Locate the cell with the specified text and output its [X, Y] center coordinate. 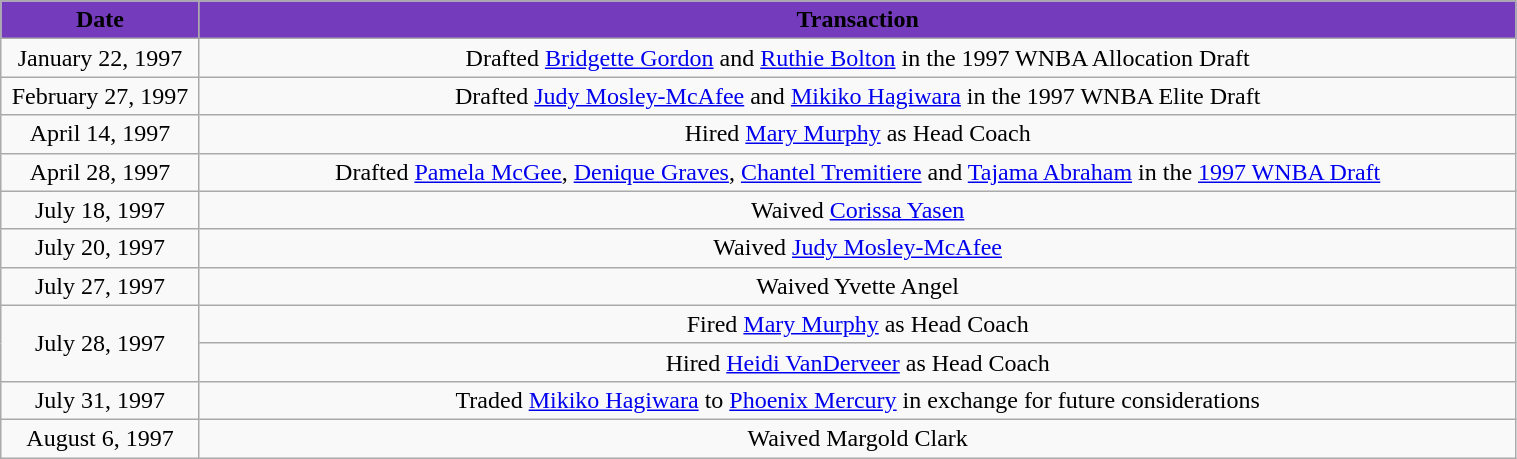
July 18, 1997 [100, 210]
Drafted Pamela McGee, Denique Graves, Chantel Tremitiere and Tajama Abraham in the 1997 WNBA Draft [858, 172]
Waived Judy Mosley-McAfee [858, 248]
August 6, 1997 [100, 438]
January 22, 1997 [100, 58]
July 28, 1997 [100, 343]
February 27, 1997 [100, 96]
April 28, 1997 [100, 172]
Hired Mary Murphy as Head Coach [858, 134]
Waived Corissa Yasen [858, 210]
July 27, 1997 [100, 286]
Date [100, 20]
July 20, 1997 [100, 248]
Traded Mikiko Hagiwara to Phoenix Mercury in exchange for future considerations [858, 400]
Drafted Judy Mosley-McAfee and Mikiko Hagiwara in the 1997 WNBA Elite Draft [858, 96]
July 31, 1997 [100, 400]
Hired Heidi VanDerveer as Head Coach [858, 362]
April 14, 1997 [100, 134]
Transaction [858, 20]
Drafted Bridgette Gordon and Ruthie Bolton in the 1997 WNBA Allocation Draft [858, 58]
Fired Mary Murphy as Head Coach [858, 324]
Waived Yvette Angel [858, 286]
Waived Margold Clark [858, 438]
